Scan for the cell matching the given text and deliver its [X, Y] coordinate at center. 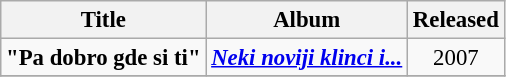
Released [456, 20]
2007 [456, 58]
Album [307, 20]
Neki noviji klinci i... [307, 58]
"Pa dobro gde si ti" [104, 58]
Title [104, 20]
